Identify which cell holds the provided text, then report its [x, y] central coordinate. 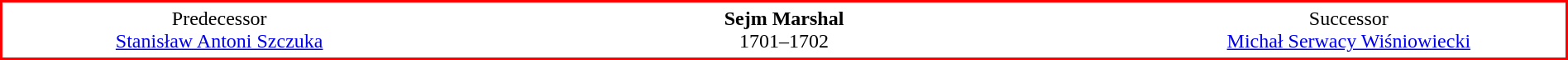
SuccessorMichał Serwacy Wiśniowiecki [1350, 30]
Sejm Marshal1701–1702 [784, 30]
PredecessorStanisław Antoni Szczuka [219, 30]
